Determine the [x, y] coordinate at the center of the cell enclosing the given text.  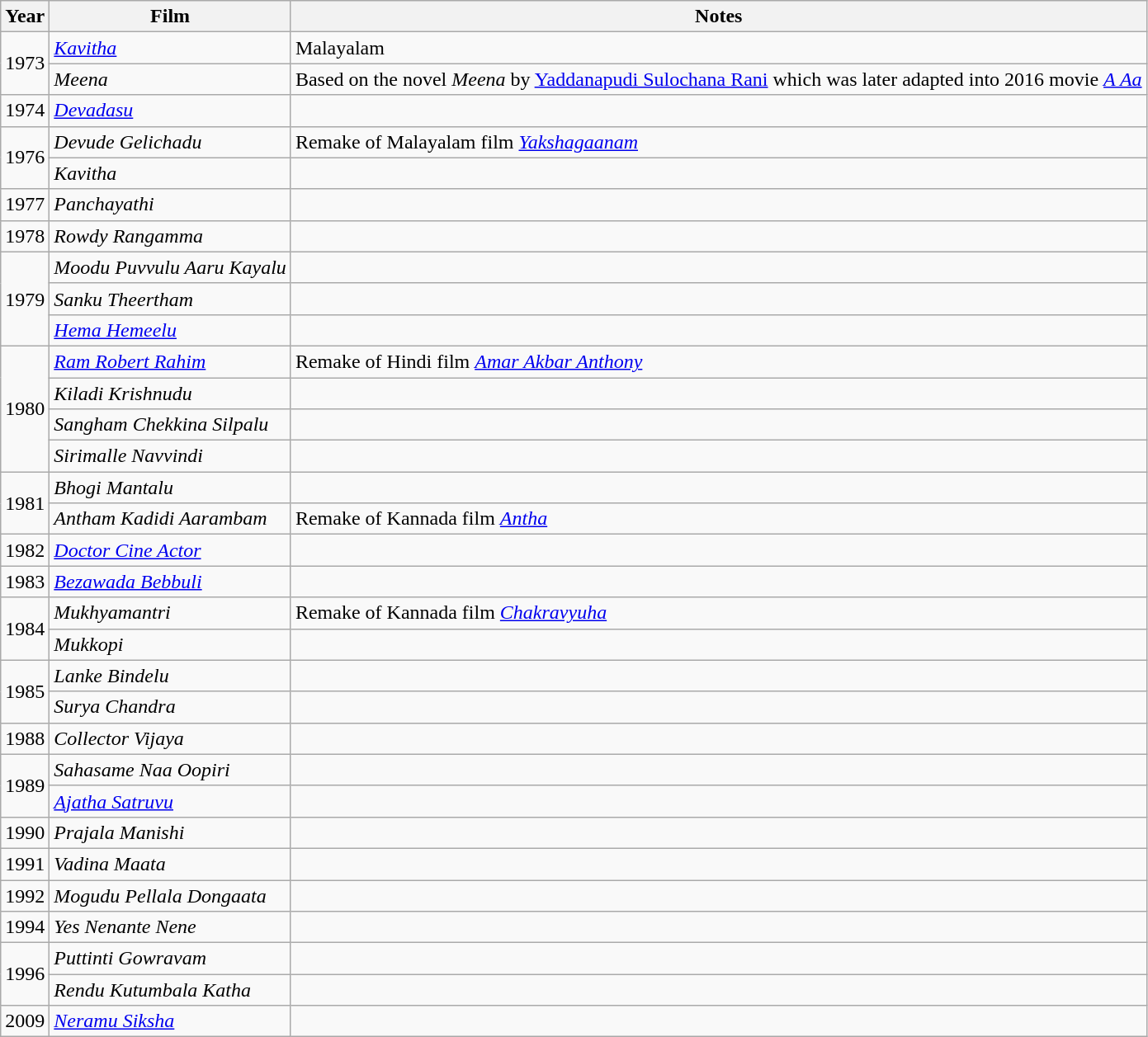
Remake of Kannada film Antha [718, 519]
1991 [25, 864]
1984 [25, 629]
Devadasu [170, 111]
Devude Gelichadu [170, 142]
Sangham Chekkina Silpalu [170, 425]
1989 [25, 785]
Remake of Malayalam film Yakshagaanam [718, 142]
Bhogi Mantalu [170, 488]
1990 [25, 832]
Vadina Maata [170, 864]
Panchayathi [170, 205]
Sirimalle Navvindi [170, 456]
Sanku Theertham [170, 299]
1983 [25, 582]
1978 [25, 236]
Sahasame Naa Oopiri [170, 770]
Malayalam [718, 48]
Lanke Bindelu [170, 676]
1985 [25, 691]
Antham Kadidi Aarambam [170, 519]
1974 [25, 111]
Surya Chandra [170, 707]
1973 [25, 64]
Mukhyamantri [170, 613]
1980 [25, 408]
Rendu Kutumbala Katha [170, 990]
Hema Hemeelu [170, 330]
1982 [25, 550]
1994 [25, 927]
Yes Nenante Nene [170, 927]
Remake of Kannada film Chakravyuha [718, 613]
1977 [25, 205]
Bezawada Bebbuli [170, 582]
1996 [25, 974]
Rowdy Rangamma [170, 236]
1981 [25, 503]
Collector Vijaya [170, 738]
Kiladi Krishnudu [170, 394]
1976 [25, 158]
Ram Robert Rahim [170, 361]
2009 [25, 1021]
Film [170, 16]
Ajatha Satruvu [170, 801]
Prajala Manishi [170, 832]
Neramu Siksha [170, 1021]
1988 [25, 738]
Notes [718, 16]
Moodu Puvvulu Aaru Kayalu [170, 267]
Mogudu Pellala Dongaata [170, 895]
Year [25, 16]
Mukkopi [170, 644]
Doctor Cine Actor [170, 550]
Remake of Hindi film Amar Akbar Anthony [718, 361]
Puttinti Gowravam [170, 959]
1979 [25, 299]
1992 [25, 895]
Based on the novel Meena by Yaddanapudi Sulochana Rani which was later adapted into 2016 movie A Aa [718, 79]
Meena [170, 79]
